For the text-containing cell, return its midpoint in (x, y) coordinate format. 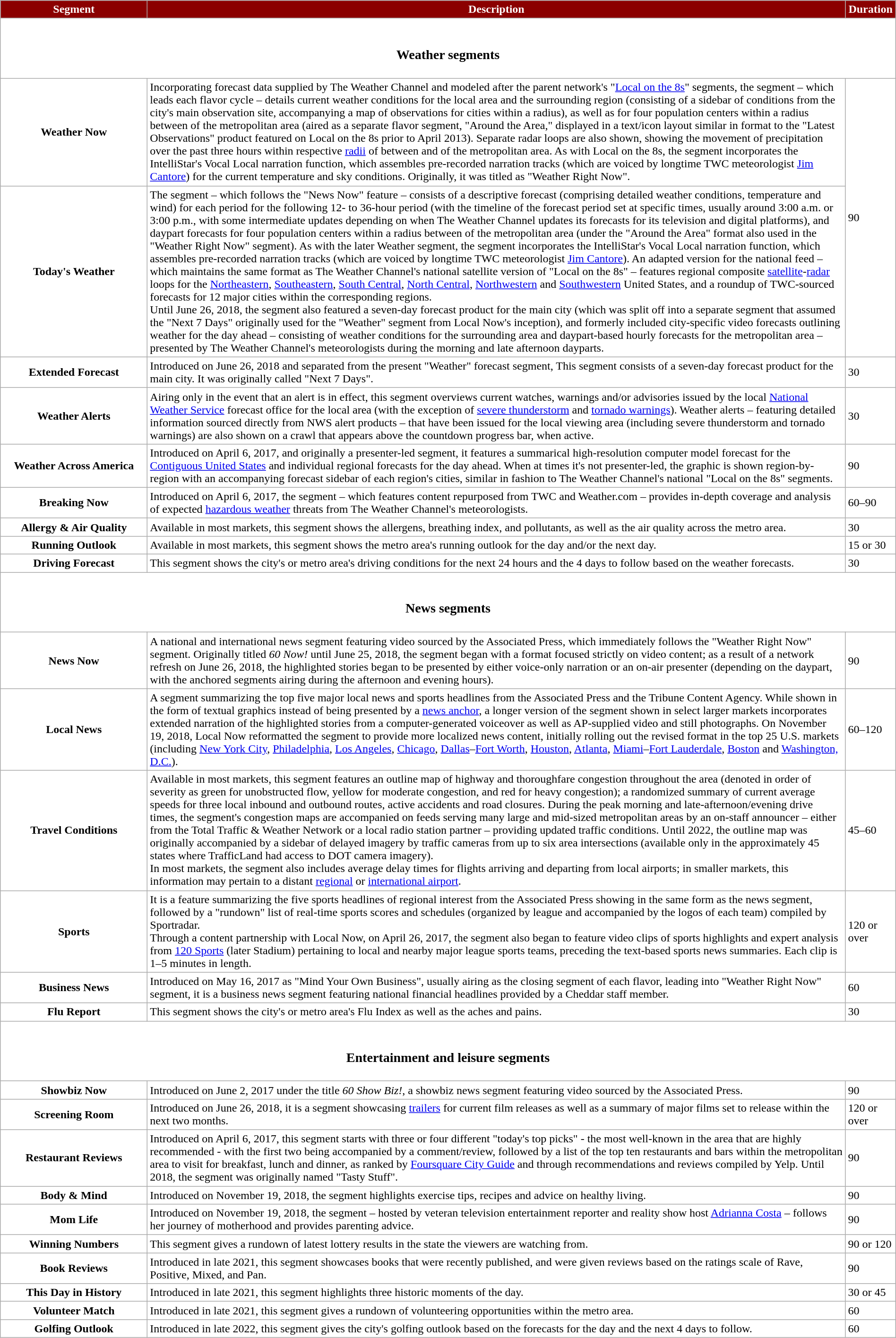
Entertainment and leisure segments (448, 1051)
This Day in History (74, 1293)
Travel Conditions (74, 830)
Today's Weather (74, 271)
90 or 120 (870, 1244)
Introduced on June 2, 2017 under the title 60 Show Biz!, a showbiz news segment featuring video sourced by the Associated Press. (496, 1090)
News segments (448, 602)
Body & Mind (74, 1195)
Golfing Outlook (74, 1329)
Weather Now (74, 132)
60–120 (870, 730)
News Now (74, 661)
Duration (870, 9)
Running Outlook (74, 545)
Mom Life (74, 1219)
Breaking Now (74, 503)
Weather Alerts (74, 416)
Restaurant Reviews (74, 1158)
Book Reviews (74, 1269)
Weather segments (448, 48)
Flu Report (74, 1012)
Introduced in late 2021, this segment gives a rundown of volunteering opportunities within the metro area. (496, 1311)
Segment (74, 9)
30 or 45 (870, 1293)
45–60 (870, 830)
This segment shows the city's or metro area's Flu Index as well as the aches and pains. (496, 1012)
Description (496, 9)
Allergy & Air Quality (74, 527)
15 or 30 (870, 545)
Available in most markets, this segment shows the allergens, breathing index, and pollutants, as well as the air quality across the metro area. (496, 527)
60–90 (870, 503)
Introduced in late 2022, this segment gives the city's golfing outlook based on the forecasts for the day and the next 4 days to follow. (496, 1329)
Introduced on November 19, 2018, the segment highlights exercise tips, recipes and advice on healthy living. (496, 1195)
Winning Numbers (74, 1244)
Screening Room (74, 1114)
Introduced in late 2021, this segment highlights three historic moments of the day. (496, 1293)
Weather Across America (74, 466)
Extended Forecast (74, 372)
Business News (74, 988)
This segment shows the city's or metro area's driving conditions for the next 24 hours and the 4 days to follow based on the weather forecasts. (496, 563)
Available in most markets, this segment shows the metro area's running outlook for the day and/or the next day. (496, 545)
Local News (74, 730)
Sports (74, 931)
This segment gives a rundown of latest lottery results in the state the viewers are watching from. (496, 1244)
Driving Forecast (74, 563)
Showbiz Now (74, 1090)
Volunteer Match (74, 1311)
